Scan for the cell matching the given text and deliver its [X, Y] coordinate at center. 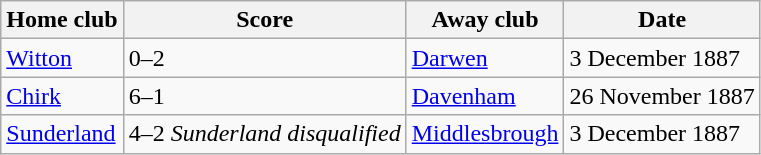
Sunderland [62, 134]
Middlesbrough [485, 134]
Score [264, 20]
6–1 [264, 96]
Date [662, 20]
4–2 Sunderland disqualified [264, 134]
26 November 1887 [662, 96]
Davenham [485, 96]
Chirk [62, 96]
0–2 [264, 58]
Darwen [485, 58]
Home club [62, 20]
Away club [485, 20]
Witton [62, 58]
